Output the (X, Y) coordinate of the center of the cell containing the given text.  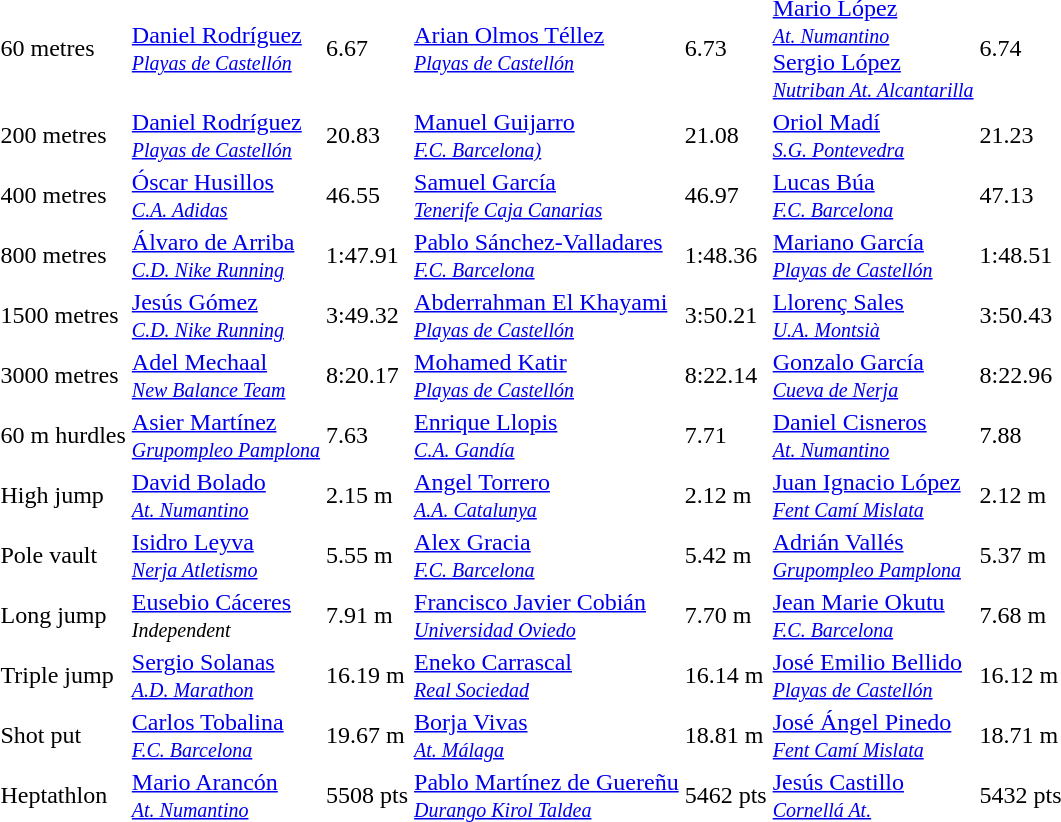
3:50.21 (726, 316)
46.55 (368, 196)
Pablo Sánchez-ValladaresF.C. Barcelona (547, 256)
5.42 m (726, 556)
Llorenç SalesU.A. Montsià (873, 316)
7.91 m (368, 616)
Manuel GuijarroF.C. Barcelona) (547, 136)
David BoladoAt. Numantino (226, 496)
46.97 (726, 196)
Mariano GarcíaPlayas de Castellón (873, 256)
3:49.32 (368, 316)
Isidro LeyvaNerja Atletismo (226, 556)
Adel MechaalNew Balance Team (226, 376)
Daniel CisnerosAt. Numantino (873, 436)
Mohamed KatirPlayas de Castellón (547, 376)
1:48.36 (726, 256)
7.70 m (726, 616)
Daniel RodríguezPlayas de Castellón (226, 136)
8:20.17 (368, 376)
Carlos TobalinaF.C. Barcelona (226, 736)
Adrián VallésGrupompleo Pamplona (873, 556)
7.71 (726, 436)
18.81 m (726, 736)
Óscar HusillosC.A. Adidas (226, 196)
Francisco Javier CobiánUniversidad Oviedo (547, 616)
Juan Ignacio LópezFent Camí Mislata (873, 496)
Enrique LlopisC.A. Gandía (547, 436)
Samuel GarcíaTenerife Caja Canarias (547, 196)
1:47.91 (368, 256)
19.67 m (368, 736)
Gonzalo GarcíaCueva de Nerja (873, 376)
20.83 (368, 136)
7.63 (368, 436)
Abderrahman El KhayamiPlayas de Castellón (547, 316)
21.08 (726, 136)
8:22.14 (726, 376)
16.19 m (368, 676)
Alex GraciaF.C. Barcelona (547, 556)
José Ángel PinedoFent Camí Mislata (873, 736)
2.15 m (368, 496)
Angel TorreroA.A. Catalunya (547, 496)
Borja VivasAt. Málaga (547, 736)
Lucas BúaF.C. Barcelona (873, 196)
Eneko CarrascalReal Sociedad (547, 676)
José Emilio BellidoPlayas de Castellón (873, 676)
16.14 m (726, 676)
Álvaro de ArribaC.D. Nike Running (226, 256)
Asier MartínezGrupompleo Pamplona (226, 436)
2.12 m (726, 496)
Jean Marie OkutuF.C. Barcelona (873, 616)
Eusebio CáceresIndependent (226, 616)
Sergio SolanasA.D. Marathon (226, 676)
5.55 m (368, 556)
Oriol MadíS.G. Pontevedra (873, 136)
Jesús GómezC.D. Nike Running (226, 316)
